Extract the [X, Y] coordinate from the center of the cell holding the provided text.  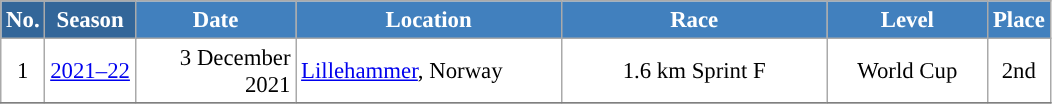
Location [429, 20]
1.6 km Sprint F [694, 72]
1 [23, 72]
Date [216, 20]
Place [1019, 20]
No. [23, 20]
Lillehammer, Norway [429, 72]
Race [694, 20]
World Cup [908, 72]
3 December 2021 [216, 72]
Level [908, 20]
Season [90, 20]
2nd [1019, 72]
2021–22 [90, 72]
